Detect which cell encompasses the target text, then output its (x, y) center coordinate. 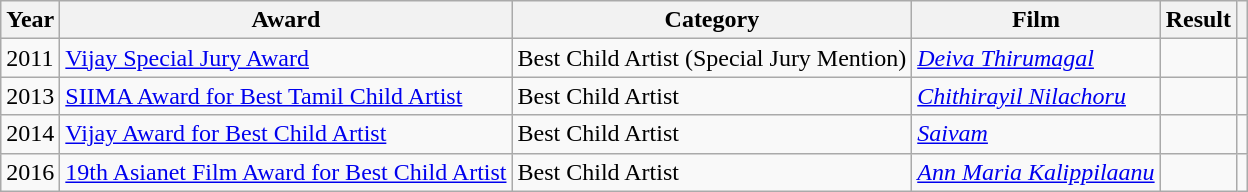
Deiva Thirumagal (1036, 58)
Award (286, 20)
Chithirayil Nilachoru (1036, 96)
2016 (30, 172)
Saivam (1036, 134)
19th Asianet Film Award for Best Child Artist (286, 172)
2011 (30, 58)
Category (712, 20)
Ann Maria Kalippilaanu (1036, 172)
Result (1198, 20)
Best Child Artist (Special Jury Mention) (712, 58)
Year (30, 20)
Film (1036, 20)
2013 (30, 96)
Vijay Special Jury Award (286, 58)
Vijay Award for Best Child Artist (286, 134)
2014 (30, 134)
SIIMA Award for Best Tamil Child Artist (286, 96)
